From the cell containing the given text, extract its center point as (x, y) coordinate. 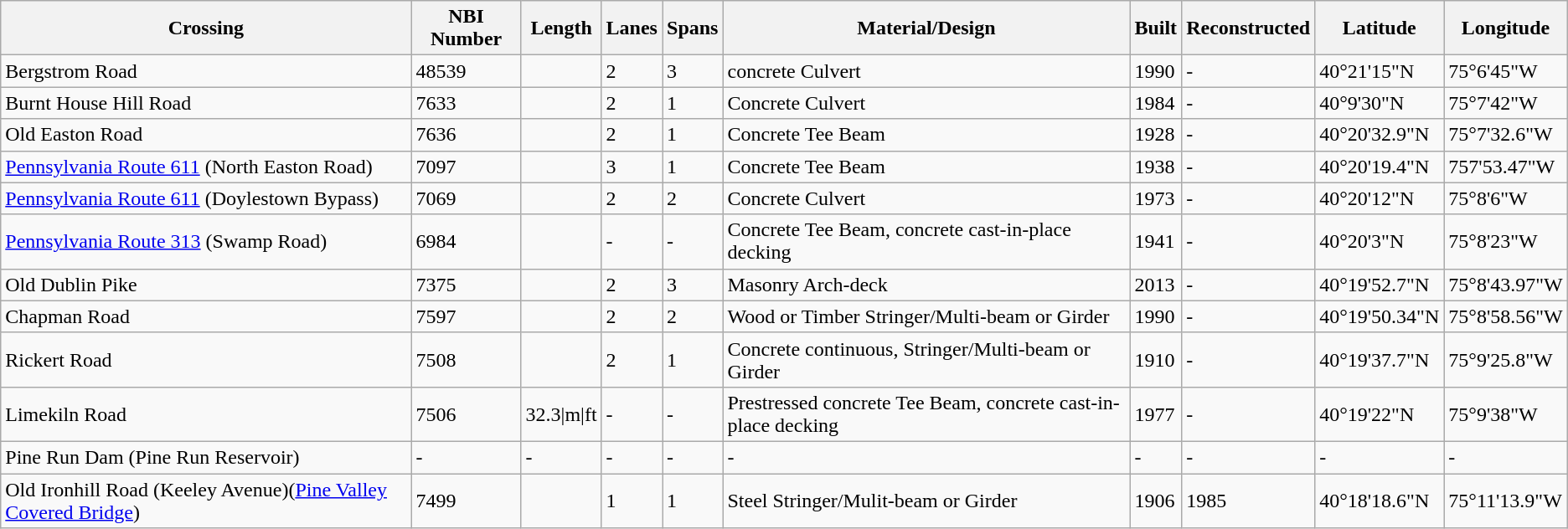
Limekiln Road (206, 413)
Burnt House Hill Road (206, 103)
7633 (466, 103)
Spans (692, 28)
7499 (466, 501)
1938 (1156, 167)
Steel Stringer/Mulit-beam or Girder (926, 501)
32.3|m|ft (561, 413)
Old Easton Road (206, 135)
1910 (1156, 360)
7069 (466, 198)
Lanes (632, 28)
Prestressed concrete Tee Beam, concrete cast-in-place decking (926, 413)
40°19'50.34"N (1380, 316)
7097 (466, 167)
Crossing (206, 28)
7508 (466, 360)
Pennsylvania Route 611 (Doylestown Bypass) (206, 198)
Pine Run Dam (Pine Run Reservoir) (206, 457)
75°8'43.97"W (1506, 285)
Pennsylvania Route 611 (North Easton Road) (206, 167)
Built (1156, 28)
40°21'15"N (1380, 71)
75°9'25.8"W (1506, 360)
1977 (1156, 413)
Reconstructed (1248, 28)
Wood or Timber Stringer/Multi-beam or Girder (926, 316)
1941 (1156, 241)
1984 (1156, 103)
40°20'3"N (1380, 241)
Pennsylvania Route 313 (Swamp Road) (206, 241)
1973 (1156, 198)
1906 (1156, 501)
Masonry Arch-deck (926, 285)
7506 (466, 413)
40°20'12"N (1380, 198)
40°19'22"N (1380, 413)
75°8'6"W (1506, 198)
40°9'30"N (1380, 103)
Old Ironhill Road (Keeley Avenue)(Pine Valley Covered Bridge) (206, 501)
7597 (466, 316)
Latitude (1380, 28)
40°18'18.6"N (1380, 501)
concrete Culvert (926, 71)
1928 (1156, 135)
40°20'19.4"N (1380, 167)
Material/Design (926, 28)
Rickert Road (206, 360)
7375 (466, 285)
1985 (1248, 501)
75°6'45"W (1506, 71)
2013 (1156, 285)
75°11'13.9"W (1506, 501)
40°19'52.7"N (1380, 285)
Length (561, 28)
757'53.47"W (1506, 167)
Concrete Tee Beam, concrete cast-in-place decking (926, 241)
40°19'37.7"N (1380, 360)
Concrete continuous, Stringer/Multi-beam or Girder (926, 360)
40°20'32.9"N (1380, 135)
Chapman Road (206, 316)
Longitude (1506, 28)
75°7'32.6"W (1506, 135)
6984 (466, 241)
75°9'38"W (1506, 413)
7636 (466, 135)
75°8'23"W (1506, 241)
75°7'42"W (1506, 103)
NBI Number (466, 28)
Old Dublin Pike (206, 285)
48539 (466, 71)
Bergstrom Road (206, 71)
75°8'58.56"W (1506, 316)
